For the text-containing cell, return its midpoint in (X, Y) coordinate format. 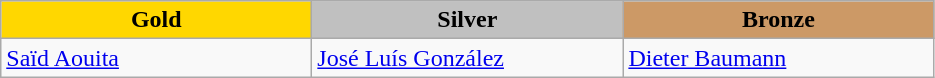
Bronze (778, 20)
Saïd Aouita (156, 58)
Silver (468, 20)
Dieter Baumann (778, 58)
José Luís González (468, 58)
Gold (156, 20)
